Scan for the cell matching the given text and deliver its [X, Y] coordinate at center. 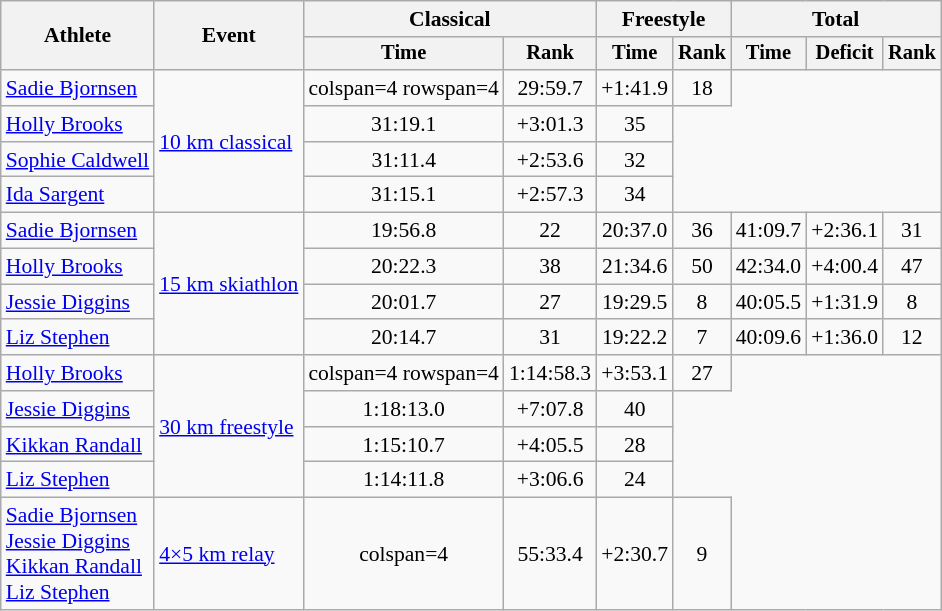
9 [702, 554]
15 km skiathlon [228, 284]
31:19.1 [404, 124]
10 km classical [228, 141]
55:33.4 [550, 554]
31:11.4 [404, 160]
47 [912, 267]
35 [634, 124]
+1:36.0 [844, 338]
Total [836, 19]
20:22.3 [404, 267]
+2:30.7 [634, 554]
38 [550, 267]
colspan=4 [404, 554]
Deficit [844, 54]
Athlete [78, 36]
20:37.0 [634, 231]
+2:57.3 [550, 195]
+3:06.6 [550, 480]
Freestyle [663, 19]
+2:36.1 [844, 231]
+1:31.9 [844, 302]
28 [634, 445]
19:56.8 [404, 231]
+4:00.4 [844, 267]
1:14:11.8 [404, 480]
32 [634, 160]
+2:53.6 [550, 160]
18 [702, 88]
+3:01.3 [550, 124]
19:22.2 [634, 338]
Event [228, 36]
24 [634, 480]
30 km freestyle [228, 426]
+7:07.8 [550, 409]
42:34.0 [768, 267]
Sophie Caldwell [78, 160]
Classical [450, 19]
40 [634, 409]
+3:53.1 [634, 373]
40:09.6 [768, 338]
41:09.7 [768, 231]
34 [634, 195]
22 [550, 231]
+1:41.9 [634, 88]
1:14:58.3 [550, 373]
Ida Sargent [78, 195]
36 [702, 231]
12 [912, 338]
21:34.6 [634, 267]
4×5 km relay [228, 554]
50 [702, 267]
40:05.5 [768, 302]
29:59.7 [550, 88]
20:14.7 [404, 338]
+4:05.5 [550, 445]
Kikkan Randall [78, 445]
Sadie BjornsenJessie DigginsKikkan RandallLiz Stephen [78, 554]
1:18:13.0 [404, 409]
19:29.5 [634, 302]
7 [702, 338]
31:15.1 [404, 195]
1:15:10.7 [404, 445]
20:01.7 [404, 302]
